Detect which cell encompasses the target text, then output its (X, Y) center coordinate. 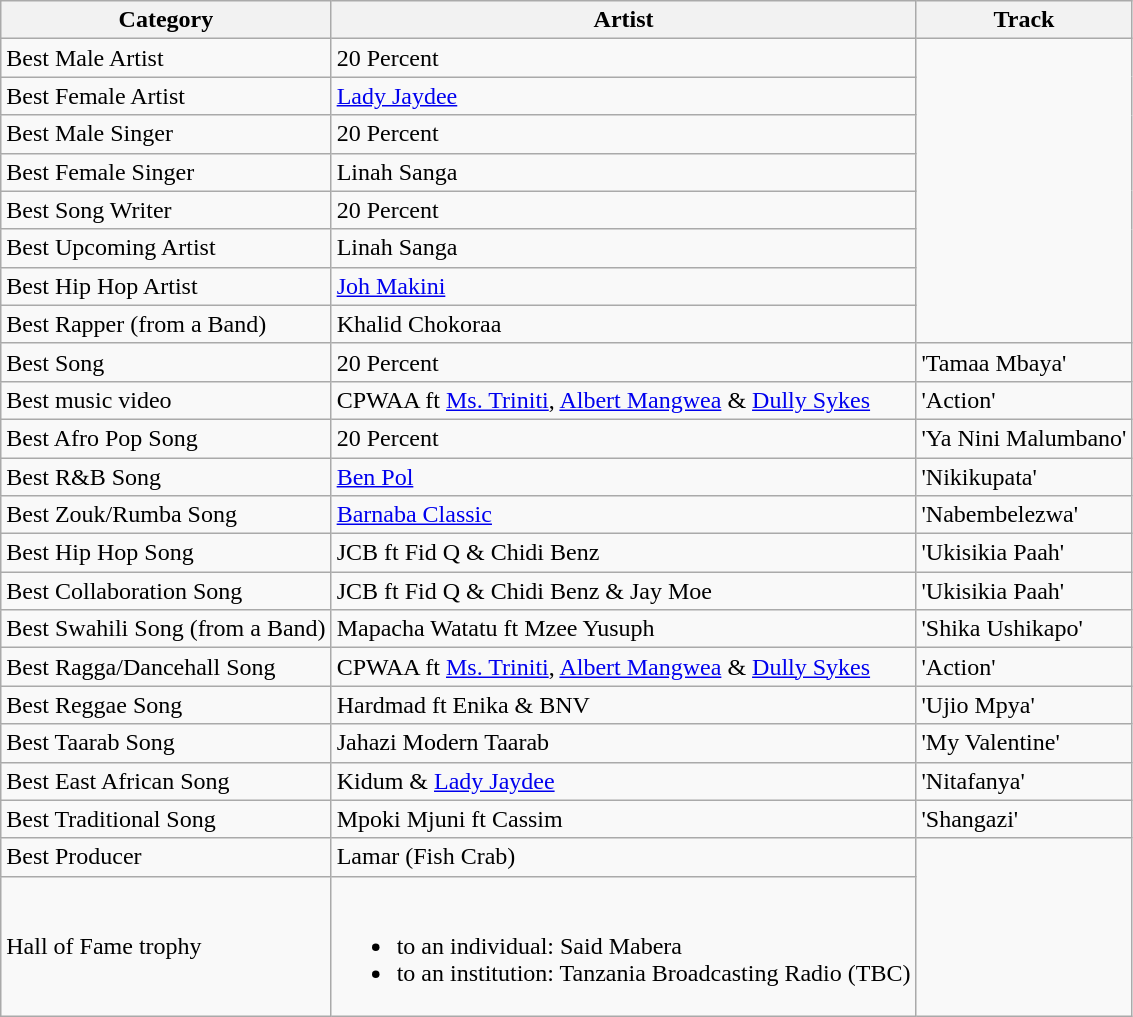
'Ujio Mpya' (1024, 705)
'Ya Nini Malumbano' (1024, 438)
Lamar (Fish Crab) (624, 857)
Best Song (166, 362)
Hardmad ft Enika & BNV (624, 705)
Best music video (166, 400)
Best Upcoming Artist (166, 248)
Best Hip Hop Artist (166, 286)
Hall of Fame trophy (166, 946)
Mapacha Watatu ft Mzee Yusuph (624, 629)
Best Ragga/Dancehall Song (166, 667)
JCB ft Fid Q & Chidi Benz & Jay Moe (624, 591)
Best Traditional Song (166, 819)
Best R&B Song (166, 477)
Best Collaboration Song (166, 591)
Best Reggae Song (166, 705)
Best Male Artist (166, 58)
Best Female Artist (166, 96)
Best East African Song (166, 781)
Mpoki Mjuni ft Cassim (624, 819)
'My Valentine' (1024, 743)
Best Taarab Song (166, 743)
Best Zouk/Rumba Song (166, 515)
Kidum & Lady Jaydee (624, 781)
'Nikikupata' (1024, 477)
Track (1024, 20)
'Nabembelezwa' (1024, 515)
Best Rapper (from a Band) (166, 324)
Best Producer (166, 857)
'Shangazi' (1024, 819)
'Tamaa Mbaya' (1024, 362)
Ben Pol (624, 477)
Best Male Singer (166, 134)
Khalid Chokoraa (624, 324)
Barnaba Classic (624, 515)
Best Female Singer (166, 172)
Joh Makini (624, 286)
'Shika Ushikapo' (1024, 629)
Best Swahili Song (from a Band) (166, 629)
Artist (624, 20)
Jahazi Modern Taarab (624, 743)
Best Song Writer (166, 210)
Best Hip Hop Song (166, 553)
'Nitafanya' (1024, 781)
Lady Jaydee (624, 96)
Best Afro Pop Song (166, 438)
JCB ft Fid Q & Chidi Benz (624, 553)
Category (166, 20)
to an individual: Said Maberato an institution: Tanzania Broadcasting Radio (TBC) (624, 946)
